Determine the (X, Y) coordinate at the center of the cell enclosing the given text.  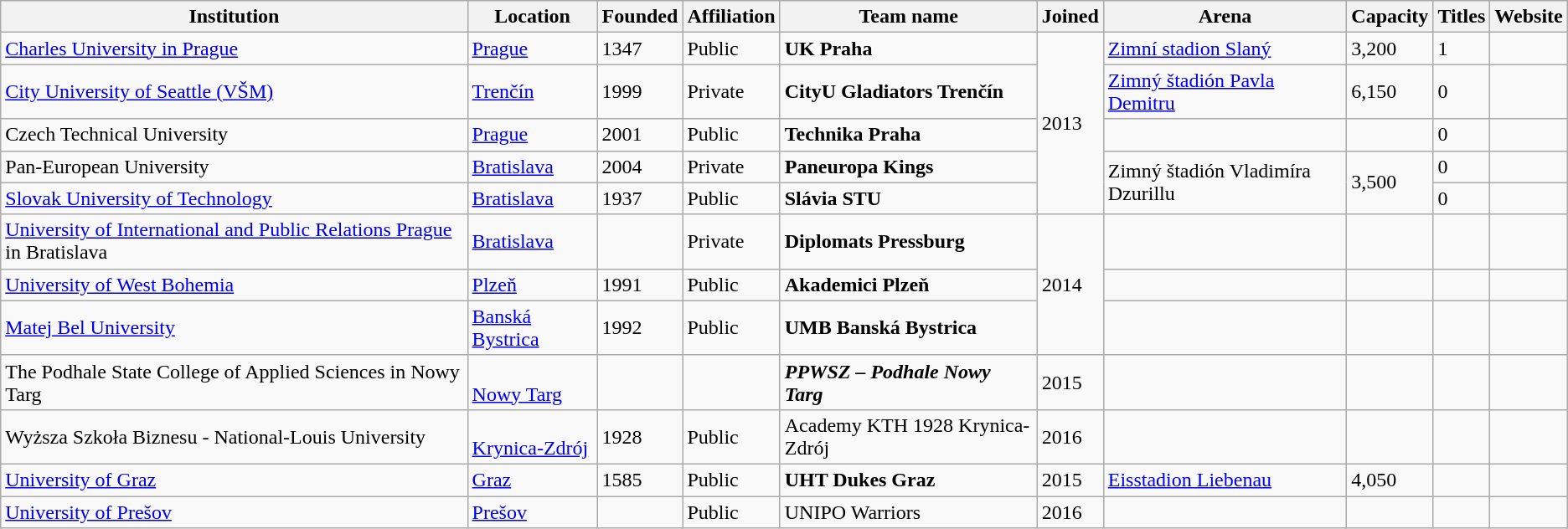
Diplomats Pressburg (908, 241)
Website (1529, 17)
Krynica-Zdrój (533, 437)
1992 (640, 328)
City University of Seattle (VŠM) (235, 92)
The Podhale State College of Applied Sciences in Nowy Targ (235, 382)
1937 (640, 198)
Plzeň (533, 285)
3,200 (1390, 49)
Charles University in Prague (235, 49)
CityU Gladiators Trenčín (908, 92)
6,150 (1390, 92)
1928 (640, 437)
1 (1462, 49)
Trenčín (533, 92)
Team name (908, 17)
Graz (533, 480)
Pan-European University (235, 167)
1347 (640, 49)
UHT Dukes Graz (908, 480)
Slávia STU (908, 198)
2013 (1070, 124)
1991 (640, 285)
University of International and Public Relations Prague in Bratislava (235, 241)
Matej Bel University (235, 328)
Czech Technical University (235, 135)
University of Prešov (235, 511)
2014 (1070, 285)
Nowy Targ (533, 382)
Joined (1070, 17)
Zimný štadión Pavla Demitru (1225, 92)
4,050 (1390, 480)
University of West Bohemia (235, 285)
2001 (640, 135)
Zimní stadion Slaný (1225, 49)
Technika Praha (908, 135)
Zimný štadión Vladimíra Dzurillu (1225, 182)
Arena (1225, 17)
Banská Bystrica (533, 328)
Akademici Plzeň (908, 285)
Wyższa Szkoła Biznesu - National-Louis University (235, 437)
Institution (235, 17)
Founded (640, 17)
3,500 (1390, 182)
Paneuropa Kings (908, 167)
Prešov (533, 511)
1585 (640, 480)
University of Graz (235, 480)
UK Praha (908, 49)
2004 (640, 167)
UMB Banská Bystrica (908, 328)
Slovak University of Technology (235, 198)
1999 (640, 92)
PPWSZ – Podhale Nowy Targ (908, 382)
Capacity (1390, 17)
Eisstadion Liebenau (1225, 480)
UNIPO Warriors (908, 511)
Titles (1462, 17)
Affiliation (731, 17)
Academy KTH 1928 Krynica-Zdrój (908, 437)
Location (533, 17)
